Pinpoint the cell where the given text exists, returning its (X, Y) midpoint coordinate. 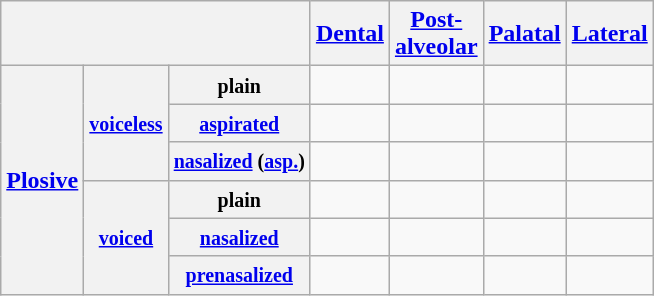
voiceless (126, 123)
prenasalized (239, 275)
Post- alveolar (436, 34)
nasalized (asp.) (239, 161)
Lateral (610, 34)
Plosive (42, 180)
Dental (350, 34)
Palatal (524, 34)
voiced (126, 237)
nasalized (239, 237)
aspirated (239, 123)
